Capture the cell that displays the provided text and extract its (x, y) central coordinate. 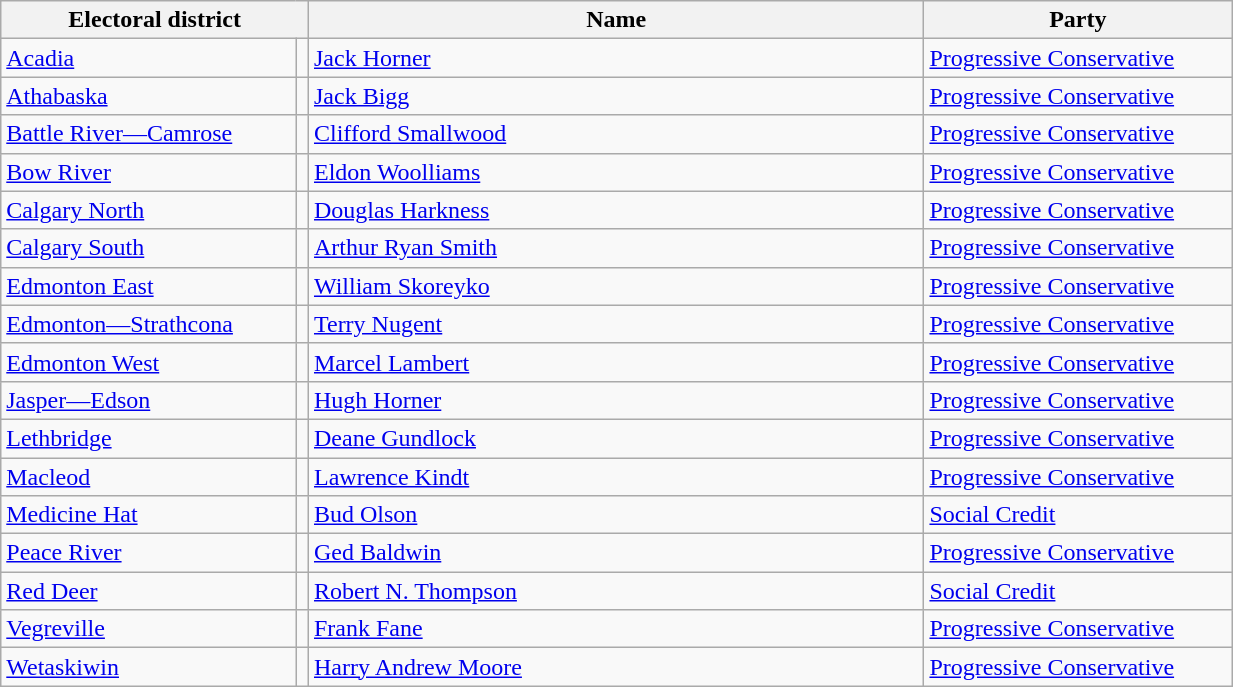
Jack Bigg (616, 96)
Eldon Woolliams (616, 172)
Edmonton East (148, 286)
Ged Baldwin (616, 553)
Battle River—Camrose (148, 134)
Name (616, 20)
William Skoreyko (616, 286)
Clifford Smallwood (616, 134)
Party (1078, 20)
Acadia (148, 58)
Harry Andrew Moore (616, 667)
Edmonton West (148, 362)
Marcel Lambert (616, 362)
Calgary North (148, 210)
Terry Nugent (616, 324)
Hugh Horner (616, 400)
Deane Gundlock (616, 438)
Edmonton—Strathcona (148, 324)
Jack Horner (616, 58)
Macleod (148, 477)
Douglas Harkness (616, 210)
Lawrence Kindt (616, 477)
Calgary South (148, 248)
Wetaskiwin (148, 667)
Jasper—Edson (148, 400)
Red Deer (148, 591)
Electoral district (155, 20)
Medicine Hat (148, 515)
Athabaska (148, 96)
Lethbridge (148, 438)
Bud Olson (616, 515)
Vegreville (148, 629)
Arthur Ryan Smith (616, 248)
Peace River (148, 553)
Frank Fane (616, 629)
Bow River (148, 172)
Robert N. Thompson (616, 591)
